Determine the [X, Y] coordinate at the center of the cell enclosing the given text.  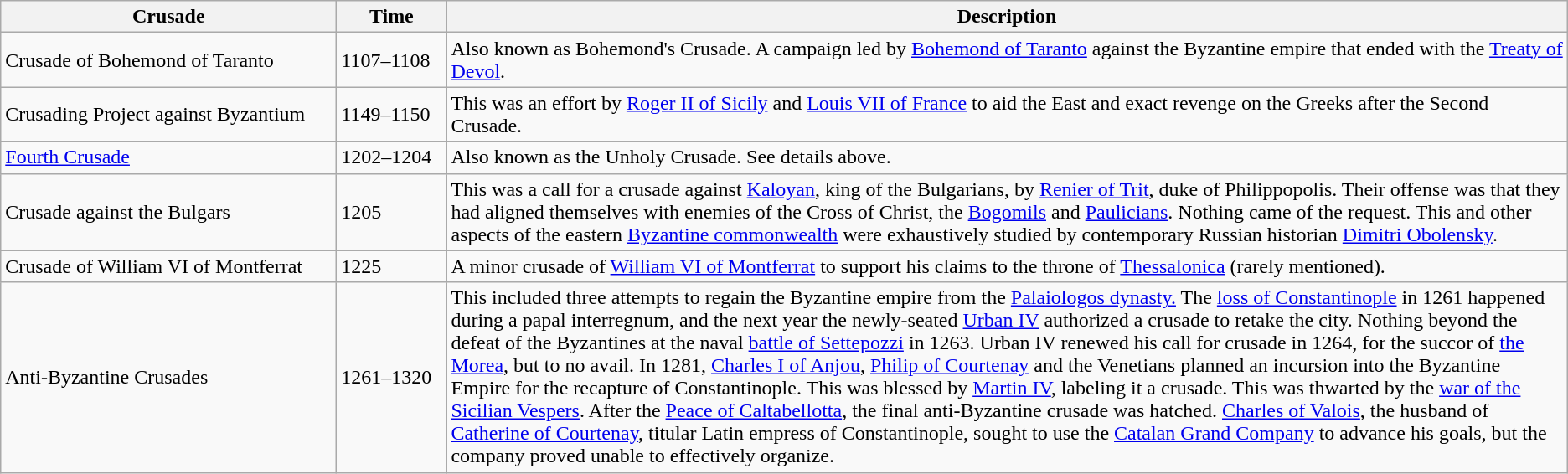
Crusade against the Bulgars [169, 212]
1149–1150 [392, 114]
Fourth Crusade [169, 157]
Crusade [169, 17]
1225 [392, 266]
Time [392, 17]
Crusade of William VI of Montferrat [169, 266]
Also known as Bohemond's Crusade. A campaign led by Bohemond of Taranto against the Byzantine empire that ended with the Treaty of Devol. [1007, 60]
1202–1204 [392, 157]
Crusade of Bohemond of Taranto [169, 60]
1261–1320 [392, 377]
Also known as the Unholy Crusade. See details above. [1007, 157]
A minor crusade of William VI of Montferrat to support his claims to the throne of Thessalonica (rarely mentioned). [1007, 266]
Anti-Byzantine Crusades [169, 377]
Crusading Project against Byzantium [169, 114]
1107–1108 [392, 60]
This was an effort by Roger II of Sicily and Louis VII of France to aid the East and exact revenge on the Greeks after the Second Crusade. [1007, 114]
Description [1007, 17]
1205 [392, 212]
